Detect which cell encompasses the target text, then output its (X, Y) center coordinate. 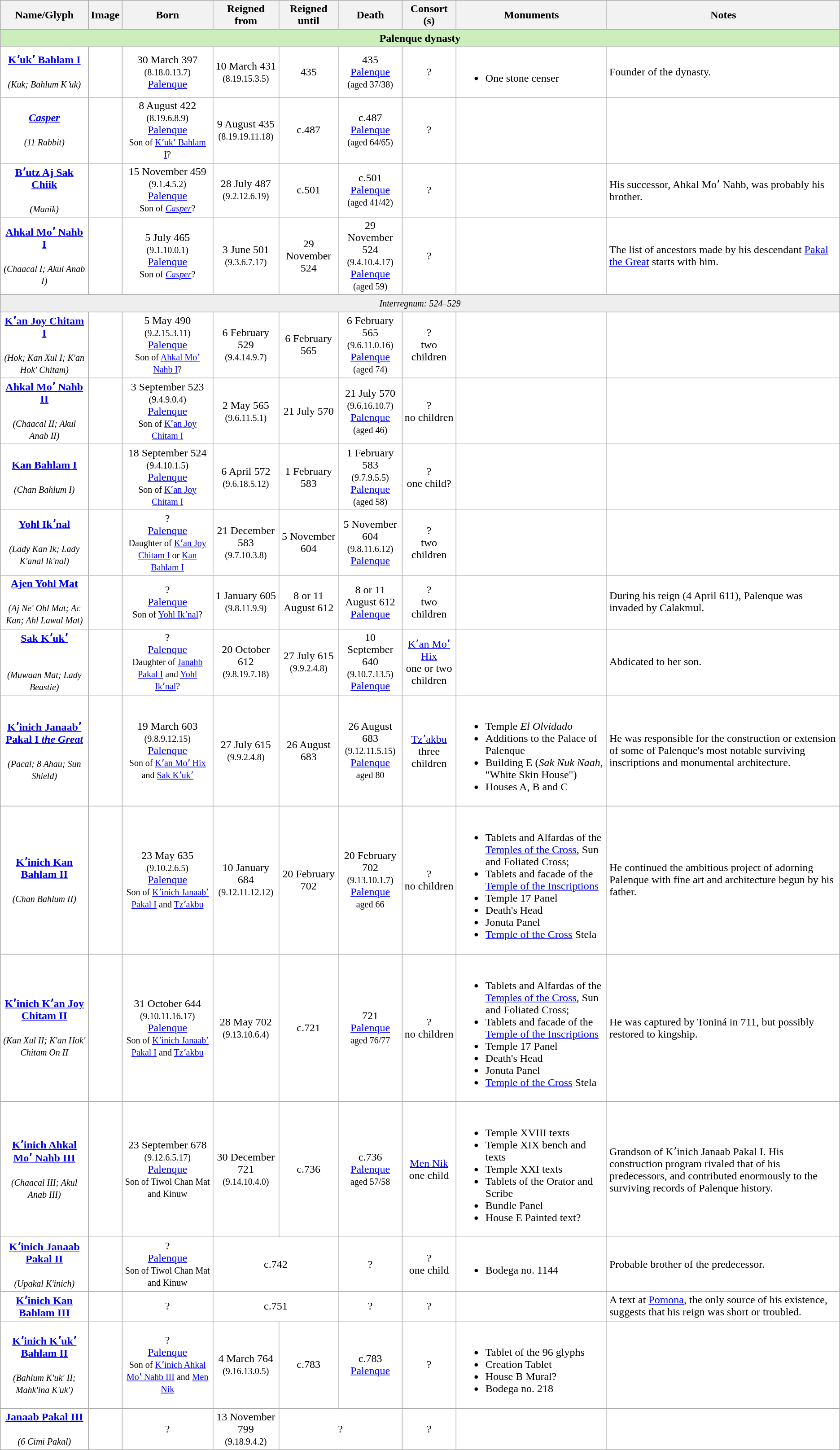
28 July 487(9.2.12.6.19) (246, 190)
Bʼutz Aj Sak Chiik(Manik) (44, 190)
?one child (429, 1265)
13 November 799(9.18.9.4.2) (246, 1429)
Reigned until (309, 15)
Tzʼakbuthree children (429, 751)
Kʼinich Kan Bahlam III (44, 1306)
Palenque dynasty (420, 38)
5 July 465(9.1.10.0.1)PalenqueSon of Casper? (168, 256)
435 (309, 72)
23 September 678(9.12.6.5.17)PalenqueSon of Tiwol Chan Mat and Kinuw (168, 1170)
30 December 721(9.14.10.4.0) (246, 1170)
Kʼan Moʼ Hixone or two children (429, 662)
c.783 (309, 1365)
5 May 490(9.2.15.3.11)PalenqueSon of Ahkal Moʼ Nahb I? (168, 345)
He continued the ambitious project of adorning Palenque with fine art and architecture begun by his father. (723, 881)
2 May 565(9.6.11.5.1) (246, 411)
Kʼinich Kʼukʼ Bahlam II(Bahlum K'uk' II; Mahk'ina K'uk') (44, 1365)
19 March 603(9.8.9.12.15)PalenqueSon of Kʼan Moʼ Hix and Sak Kʼukʼ (168, 751)
?PalenqueSon of Kʼinich Ahkal Moʼ Nahb III and Men Nik (168, 1365)
One stone censer (531, 72)
A text at Pomona, the only source of his existence, suggests that his reign was short or troubled. (723, 1306)
c.783Palenque (370, 1365)
c.501 (309, 190)
10 March 431(8.19.15.3.5) (246, 72)
435Palenque(aged 37/38) (370, 72)
c.487 (309, 130)
Ahkal Moʼ Nahb II(Chaacal II; Akul Anab II) (44, 411)
c.736Palenqueaged 57/58 (370, 1170)
721Palenqueaged 76/77 (370, 1028)
1 February 583 (309, 477)
Interregnum: 524–529 (420, 303)
Casper(11 Rabbit) (44, 130)
c.501Palenque(aged 41/42) (370, 190)
31 October 644(9.10.11.16.17)PalenqueSon of Kʼinich Janaabʼ Pakal I and Tzʼakbu (168, 1028)
During his reign (4 April 611), Palenque was invaded by Calakmul. (723, 602)
Consort (s) (429, 15)
8 August 422(8.19.6.8.9)PalenqueSon of Kʼukʼ Bahlam I? (168, 130)
20 February 702 (309, 881)
9 August 435(8.19.19.11.18) (246, 130)
Ahkal Moʼ Nahb I(Chaacal I; Akul Anab I) (44, 256)
20 October 612(9.8.19.7.18) (246, 662)
Image (105, 15)
?PalenqueSon of Tiwol Chan Mat and Kinuw (168, 1265)
Ajen Yohl Mat(Aj Ne' Ohl Mat; Ac Kan; Ahl Lawal Mat) (44, 602)
Tablet of the 96 glyphsCreation TabletHouse B Mural?Bodega no. 218 (531, 1365)
Temple El OlvidadoAdditions to the Palace of PalenqueBuilding E (Sak Nuk Naah, "White Skin House")Houses A, B and C (531, 751)
?one child? (429, 477)
Sak Kʼukʼ(Muwaan Mat; Lady Beastie) (44, 662)
Kʼinich Kʼan Joy Chitam II(Kan Xul II; K'an Hok' Chitam On II (44, 1028)
Bodega no. 1144 (531, 1265)
1 January 605(9.8.11.9.9) (246, 602)
6 February 565(9.6.11.0.16)Palenque(aged 74) (370, 345)
c.721 (309, 1028)
Kʼukʼ Bahlam I(Kuk; Bahlum Kʼuk) (44, 72)
29 November 524(9.4.10.4.17)Palenque(aged 59) (370, 256)
Yohl Ikʼnal(Lady Kan Ik; Lady K'anal Ik'nal) (44, 543)
Kʼan Joy Chitam I(Hok; Kan Xul I; K'an Hok' Chitam) (44, 345)
5 November 604 (309, 543)
26 August 683(9.12.11.5.15)Palenqueaged 80 (370, 751)
3 June 501(9.3.6.7.17) (246, 256)
3 September 523(9.4.9.0.4)PalenqueSon of Kʼan Joy Chitam I (168, 411)
Death (370, 15)
6 February 529(9.4.14.9.7) (246, 345)
Probable brother of the predecessor. (723, 1265)
c.751 (276, 1306)
c.487Palenque(aged 64/65) (370, 130)
c.736 (309, 1170)
4 March 764(9.16.13.0.5) (246, 1365)
Monuments (531, 15)
18 September 524(9.4.10.1.5)PalenqueSon of Kʼan Joy Chitam I (168, 477)
21 July 570(9.6.16.10.7)Palenque(aged 46) (370, 411)
8 or 11 August 612Palenque (370, 602)
Janaab Pakal III(6 Cimi Pakal) (44, 1429)
Kʼinich Ahkal Moʼ Nahb III(Chaacal III; Akul Anab III) (44, 1170)
30 March 397(8.18.0.13.7)Palenque (168, 72)
He was captured by Toniná in 711, but possibly restored to kingship. (723, 1028)
20 February 702(9.13.10.1.7)Palenqueaged 66 (370, 881)
c.742 (276, 1265)
21 December 583(9.7.10.3.8) (246, 543)
Kʼinich Janaab Pakal II(Upakal K'inich) (44, 1265)
Founder of the dynasty. (723, 72)
Men Nikone child (429, 1170)
He was responsible for the construction or extension of some of Palenque's most notable surviving inscriptions and monumental architecture. (723, 751)
5 November 604(9.8.11.6.12)Palenque (370, 543)
Kʼinich Janaabʼ Pakal I the Great(Pacal; 8 Ahau; Sun Shield) (44, 751)
?PalenqueSon of Yohl Ikʼnal? (168, 602)
Name/Glyph (44, 15)
23 May 635(9.10.2.6.5)PalenqueSon of Kʼinich Janaabʼ Pakal I and Tzʼakbu (168, 881)
15 November 459(9.1.4.5.2)PalenqueSon of Casper? (168, 190)
Abdicated to her son. (723, 662)
21 July 570 (309, 411)
26 August 683 (309, 751)
10 January 684(9.12.11.12.12) (246, 881)
6 February 565 (309, 345)
Kʼinich Kan Bahlam II(Chan Bahlum II) (44, 881)
His successor, Ahkal Moʼ Nahb, was probably his brother. (723, 190)
10 September 640(9.10.7.13.5)Palenque (370, 662)
?PalenqueDaughter of Janahb Pakal I and Yohl Ikʼnal? (168, 662)
6 April 572(9.6.18.5.12) (246, 477)
The list of ancestors made by his descendant Pakal the Great starts with him. (723, 256)
1 February 583(9.7.9.5.5)Palenque(aged 58) (370, 477)
?PalenqueDaughter of Kʼan Joy Chitam I or Kan Bahlam I (168, 543)
8 or 11 August 612 (309, 602)
Born (168, 15)
29 November 524 (309, 256)
Kan Bahlam I(Chan Bahlum I) (44, 477)
Temple XVIII textsTemple XIX bench and textsTemple XXI textsTablets of the Orator and ScribeBundle PanelHouse E Painted text? (531, 1170)
28 May 702(9.13.10.6.4) (246, 1028)
Notes (723, 15)
Reigned from (246, 15)
